Capture the cell that displays the provided text and extract its (X, Y) central coordinate. 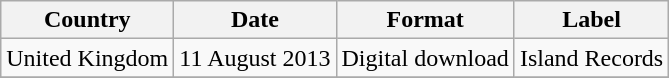
Digital download (425, 58)
United Kingdom (88, 58)
Label (591, 20)
11 August 2013 (255, 58)
Island Records (591, 58)
Date (255, 20)
Format (425, 20)
Country (88, 20)
